Determine the (x, y) coordinate at the center of the cell enclosing the given text.  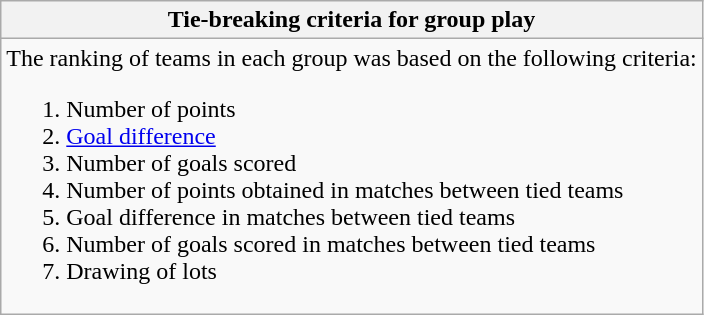
Tie-breaking criteria for group play (352, 20)
